From the cell containing the given text, extract its center point as (x, y) coordinate. 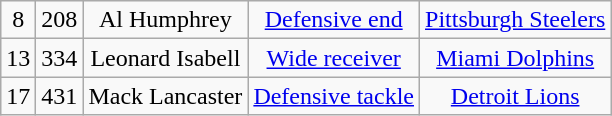
431 (60, 96)
Wide receiver (334, 58)
208 (60, 20)
Pittsburgh Steelers (516, 20)
Miami Dolphins (516, 58)
Al Humphrey (166, 20)
13 (18, 58)
334 (60, 58)
Detroit Lions (516, 96)
8 (18, 20)
Leonard Isabell (166, 58)
Defensive tackle (334, 96)
Mack Lancaster (166, 96)
17 (18, 96)
Defensive end (334, 20)
